For the text-containing cell, return its midpoint in (X, Y) coordinate format. 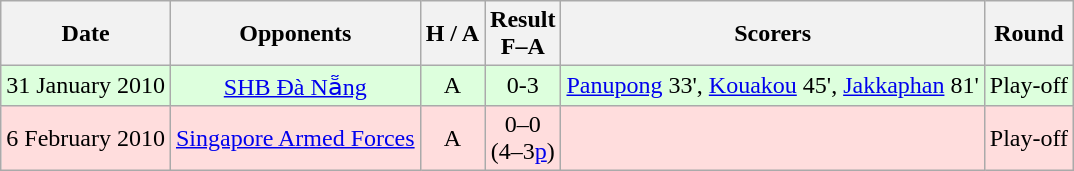
6 February 2010 (86, 138)
0-3 (523, 86)
Scorers (772, 34)
ResultF–A (523, 34)
0–0(4–3p) (523, 138)
Singapore Armed Forces (295, 138)
31 January 2010 (86, 86)
Panupong 33', Kouakou 45', Jakkaphan 81' (772, 86)
Date (86, 34)
Opponents (295, 34)
H / A (452, 34)
SHB Đà Nẵng (295, 86)
Round (1028, 34)
